Capture the cell that displays the provided text and extract its (X, Y) central coordinate. 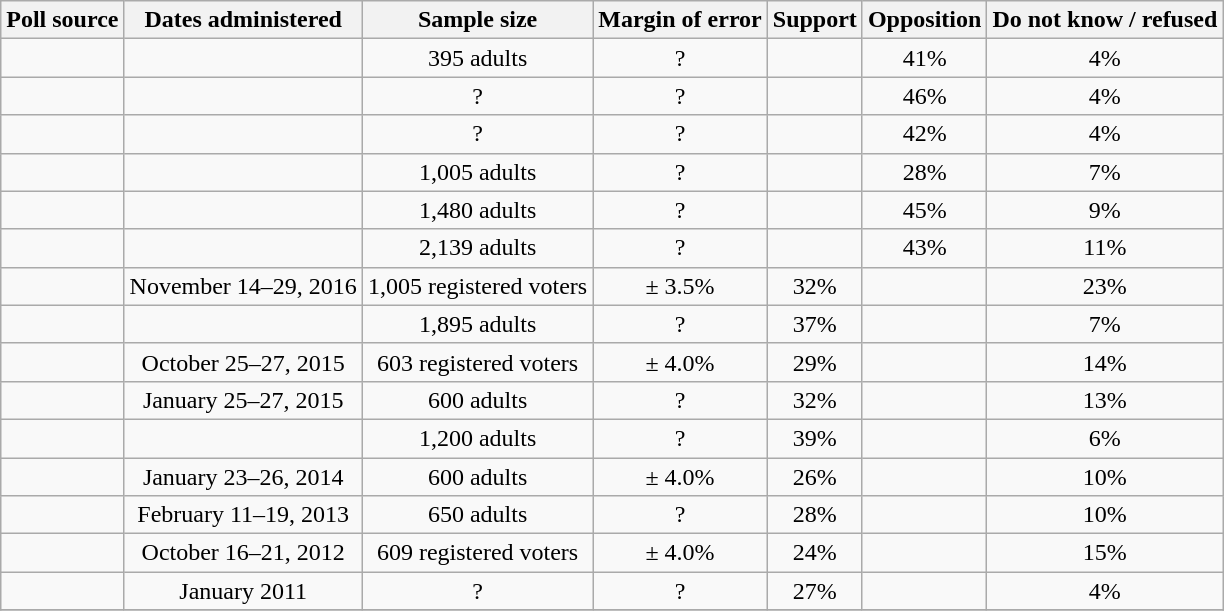
37% (814, 324)
1,895 adults (477, 324)
1,480 adults (477, 210)
Dates administered (243, 20)
13% (1105, 400)
11% (1105, 248)
14% (1105, 362)
October 25–27, 2015 (243, 362)
October 16–21, 2012 (243, 553)
603 registered voters (477, 362)
Do not know / refused (1105, 20)
24% (814, 553)
23% (1105, 286)
15% (1105, 553)
609 registered voters (477, 553)
Sample size (477, 20)
Opposition (924, 20)
November 14–29, 2016 (243, 286)
46% (924, 96)
Poll source (62, 20)
41% (924, 58)
February 11–19, 2013 (243, 515)
Margin of error (680, 20)
1,005 registered voters (477, 286)
9% (1105, 210)
1,005 adults (477, 172)
395 adults (477, 58)
26% (814, 477)
650 adults (477, 515)
Support (814, 20)
± 3.5% (680, 286)
2,139 adults (477, 248)
39% (814, 438)
27% (814, 591)
43% (924, 248)
29% (814, 362)
January 23–26, 2014 (243, 477)
42% (924, 134)
45% (924, 210)
6% (1105, 438)
January 2011 (243, 591)
1,200 adults (477, 438)
January 25–27, 2015 (243, 400)
